From the cell containing the given text, extract its center point as (X, Y) coordinate. 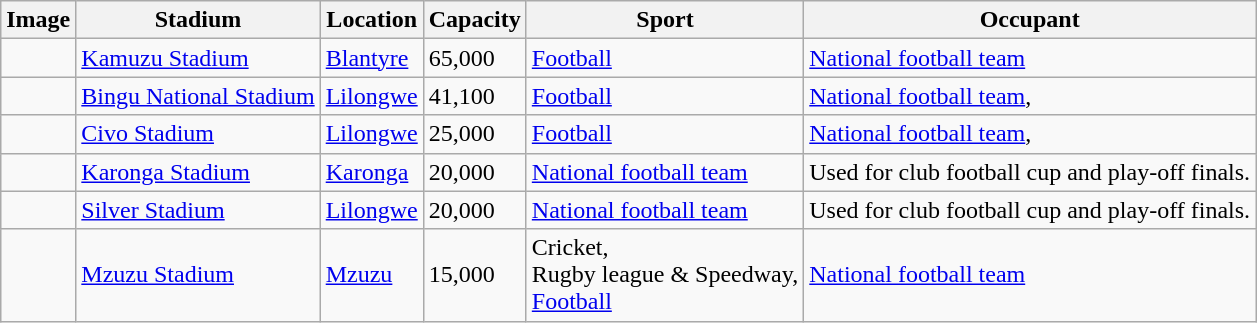
Cricket, Rugby league & Speedway, Football (664, 275)
Image (38, 20)
Bingu National Stadium (198, 96)
65,000 (474, 58)
Location (372, 20)
15,000 (474, 275)
41,100 (474, 96)
Blantyre (372, 58)
Sport (664, 20)
Karonga Stadium (198, 172)
Capacity (474, 20)
Mzuzu (372, 275)
Mzuzu Stadium (198, 275)
Silver Stadium (198, 210)
Karonga (372, 172)
25,000 (474, 134)
Kamuzu Stadium (198, 58)
Occupant (1030, 20)
Stadium (198, 20)
Civo Stadium (198, 134)
